Detect which cell encompasses the target text, then output its [X, Y] center coordinate. 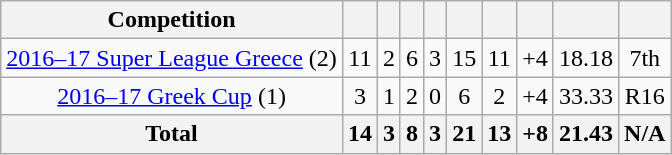
14 [360, 134]
R16 [645, 96]
18.18 [586, 58]
Total [172, 134]
21 [464, 134]
2016–17 Super League Greece (2) [172, 58]
+8 [536, 134]
33.33 [586, 96]
Competition [172, 20]
2016–17 Greek Cup (1) [172, 96]
13 [500, 134]
15 [464, 58]
7th [645, 58]
N/A [645, 134]
21.43 [586, 134]
1 [388, 96]
8 [412, 134]
0 [436, 96]
